Return the (x, y) coordinate for the center point of the cell that contains the specified text.  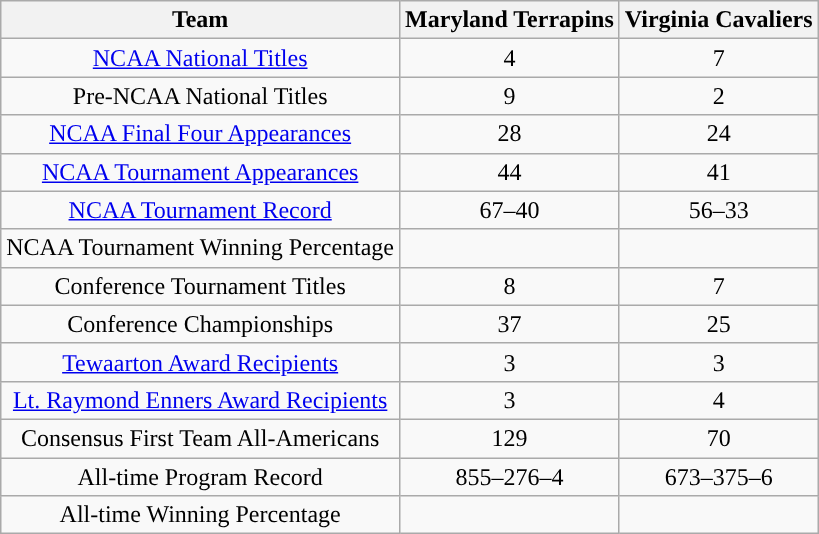
37 (510, 324)
Conference Championships (200, 324)
28 (510, 134)
All-time Program Record (200, 477)
24 (718, 134)
NCAA Tournament Winning Percentage (200, 248)
NCAA Tournament Appearances (200, 172)
NCAA Tournament Record (200, 210)
Maryland Terrapins (510, 20)
70 (718, 438)
855–276–4 (510, 477)
25 (718, 324)
All-time Winning Percentage (200, 515)
2 (718, 96)
8 (510, 286)
Virginia Cavaliers (718, 20)
Tewaarton Award Recipients (200, 362)
Consensus First Team All-Americans (200, 438)
Conference Tournament Titles (200, 286)
56–33 (718, 210)
Pre-NCAA National Titles (200, 96)
129 (510, 438)
Lt. Raymond Enners Award Recipients (200, 400)
NCAA Final Four Appearances (200, 134)
44 (510, 172)
Team (200, 20)
9 (510, 96)
673–375–6 (718, 477)
67–40 (510, 210)
41 (718, 172)
NCAA National Titles (200, 58)
